Identify which cell holds the provided text, then report its (X, Y) central coordinate. 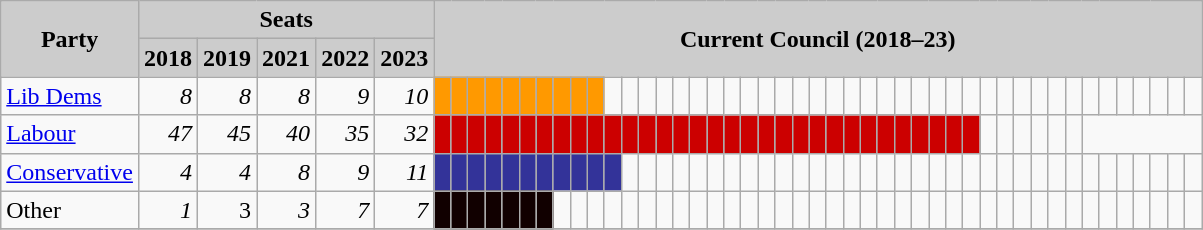
40 (286, 134)
35 (346, 134)
Seats (286, 20)
2019 (228, 58)
Other (70, 210)
10 (404, 96)
Party (70, 39)
47 (168, 134)
2018 (168, 58)
2022 (346, 58)
Current Council (2018–23) (818, 39)
11 (404, 172)
1 (168, 210)
Conservative (70, 172)
Labour (70, 134)
Lib Dems (70, 96)
32 (404, 134)
2021 (286, 58)
45 (228, 134)
2023 (404, 58)
